For the text-containing cell, return its midpoint in (x, y) coordinate format. 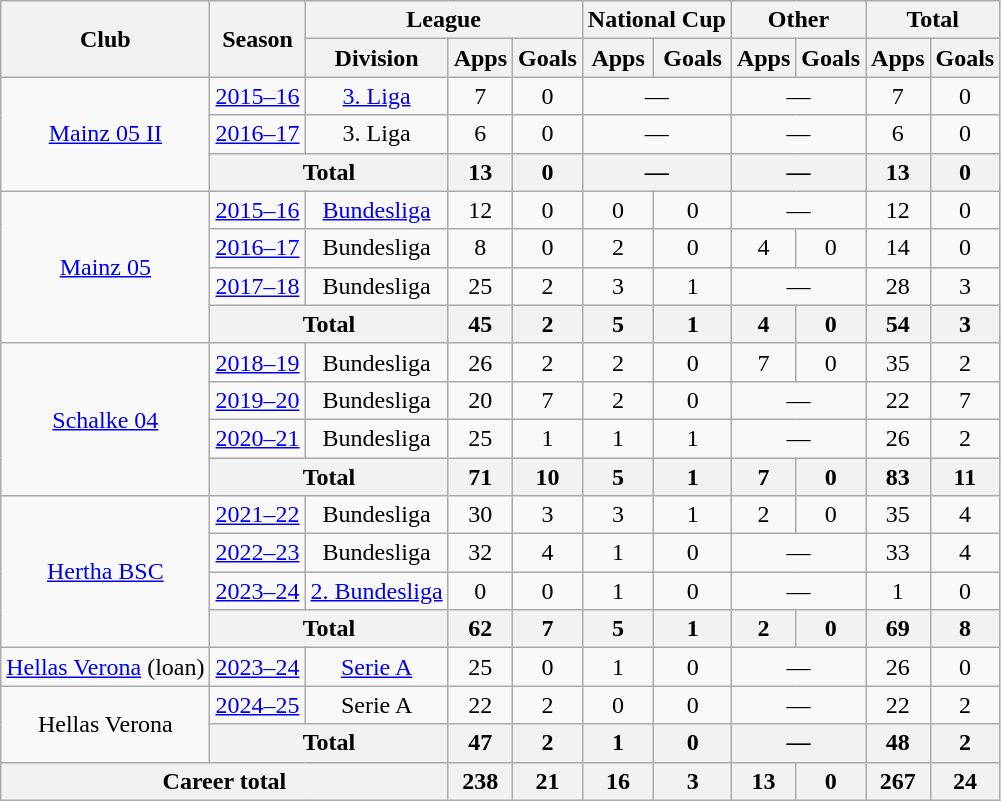
45 (480, 324)
14 (898, 248)
Hertha BSC (106, 572)
Other (798, 20)
47 (480, 743)
238 (480, 781)
10 (548, 477)
National Cup (656, 20)
11 (965, 477)
Season (258, 39)
33 (898, 553)
2024–25 (258, 705)
83 (898, 477)
54 (898, 324)
Hellas Verona (106, 724)
Club (106, 39)
Career total (224, 781)
62 (480, 629)
16 (618, 781)
69 (898, 629)
2021–22 (258, 515)
2019–20 (258, 400)
28 (898, 286)
2. Bundesliga (376, 591)
Division (376, 58)
24 (965, 781)
2018–19 (258, 362)
Mainz 05 II (106, 134)
2020–21 (258, 438)
20 (480, 400)
League (444, 20)
71 (480, 477)
Schalke 04 (106, 419)
32 (480, 553)
Hellas Verona (loan) (106, 667)
267 (898, 781)
2022–23 (258, 553)
21 (548, 781)
2017–18 (258, 286)
48 (898, 743)
Mainz 05 (106, 267)
30 (480, 515)
